Identify which cell holds the provided text, then report its [X, Y] central coordinate. 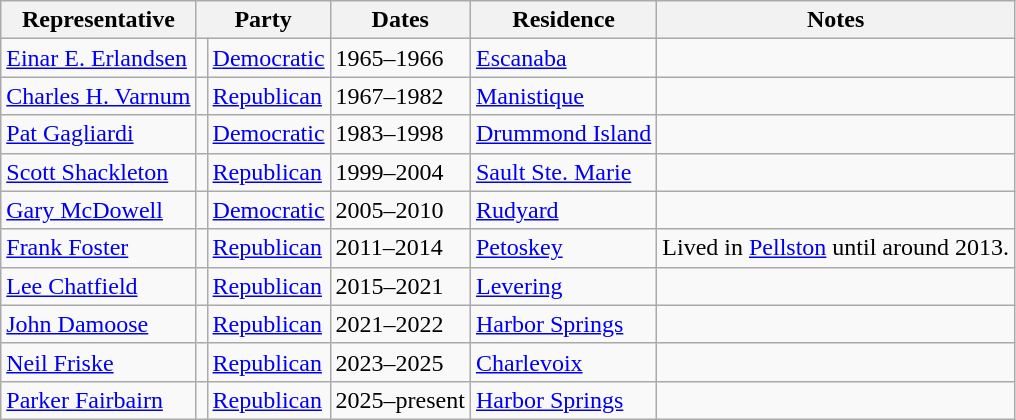
Scott Shackleton [98, 172]
Party [263, 20]
Representative [98, 20]
2005–2010 [400, 210]
Manistique [563, 96]
Parker Fairbairn [98, 400]
Einar E. Erlandsen [98, 58]
Lived in Pellston until around 2013. [836, 248]
1983–1998 [400, 134]
Charlevoix [563, 362]
2011–2014 [400, 248]
2025–present [400, 400]
1965–1966 [400, 58]
Lee Chatfield [98, 286]
Pat Gagliardi [98, 134]
Escanaba [563, 58]
John Damoose [98, 324]
Sault Ste. Marie [563, 172]
Levering [563, 286]
1967–1982 [400, 96]
Dates [400, 20]
Drummond Island [563, 134]
Gary McDowell [98, 210]
Petoskey [563, 248]
Frank Foster [98, 248]
2021–2022 [400, 324]
Rudyard [563, 210]
2015–2021 [400, 286]
Neil Friske [98, 362]
Residence [563, 20]
2023–2025 [400, 362]
Charles H. Varnum [98, 96]
Notes [836, 20]
1999–2004 [400, 172]
